Output the [x, y] coordinate of the center of the cell containing the given text.  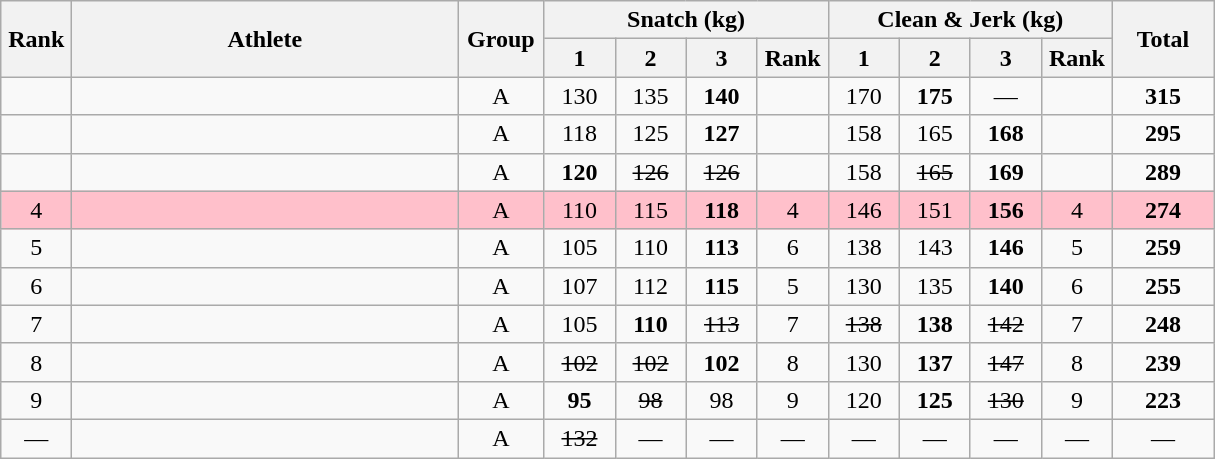
137 [934, 362]
168 [1006, 134]
255 [1162, 286]
169 [1006, 172]
Snatch (kg) [686, 20]
107 [580, 286]
95 [580, 400]
170 [864, 96]
289 [1162, 172]
127 [722, 134]
156 [1006, 210]
Group [501, 39]
Athlete [265, 39]
274 [1162, 210]
175 [934, 96]
259 [1162, 248]
151 [934, 210]
315 [1162, 96]
248 [1162, 324]
142 [1006, 324]
295 [1162, 134]
132 [580, 438]
Clean & Jerk (kg) [970, 20]
223 [1162, 400]
Total [1162, 39]
239 [1162, 362]
143 [934, 248]
112 [650, 286]
147 [1006, 362]
